For the text-containing cell, return its midpoint in (x, y) coordinate format. 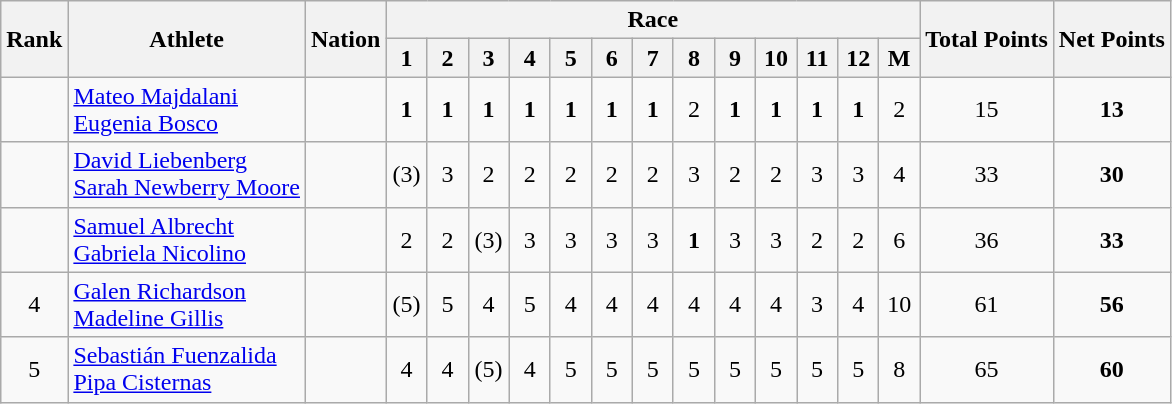
30 (1112, 174)
56 (1112, 304)
61 (987, 304)
65 (987, 370)
Nation (346, 39)
Sebastián FuenzalidaPipa Cisternas (187, 370)
9 (734, 58)
M (900, 58)
11 (818, 58)
7 (652, 58)
Athlete (187, 39)
36 (987, 240)
Rank (34, 39)
Samuel AlbrechtGabriela Nicolino (187, 240)
12 (858, 58)
David LiebenbergSarah Newberry Moore (187, 174)
Mateo MajdalaniEugenia Bosco (187, 110)
15 (987, 110)
Total Points (987, 39)
60 (1112, 370)
Galen RichardsonMadeline Gillis (187, 304)
Net Points (1112, 39)
13 (1112, 110)
Race (653, 20)
